Scan for the cell matching the given text and deliver its [X, Y] coordinate at center. 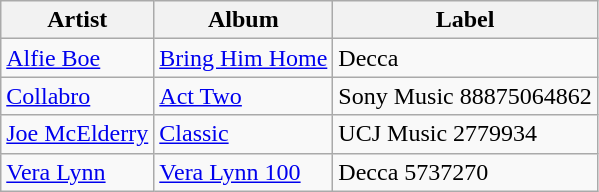
Vera Lynn 100 [244, 172]
Classic [244, 134]
Artist [78, 20]
Decca 5737270 [465, 172]
Act Two [244, 96]
Album [244, 20]
Joe McElderry [78, 134]
Vera Lynn [78, 172]
Alfie Boe [78, 58]
Sony Music 88875064862 [465, 96]
Decca [465, 58]
Label [465, 20]
Bring Him Home [244, 58]
Collabro [78, 96]
UCJ Music 2779934 [465, 134]
